Return the (X, Y) coordinate for the center point of the cell that contains the specified text.  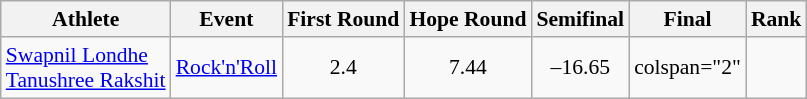
colspan="2" (688, 68)
2.4 (343, 68)
7.44 (468, 68)
Final (688, 19)
Hope Round (468, 19)
Rock'n'Roll (226, 68)
Swapnil Londhe Tanushree Rakshit (86, 68)
First Round (343, 19)
Event (226, 19)
–16.65 (580, 68)
Semifinal (580, 19)
Athlete (86, 19)
Rank (776, 19)
